Return (X, Y) of the center of cell containing provided text 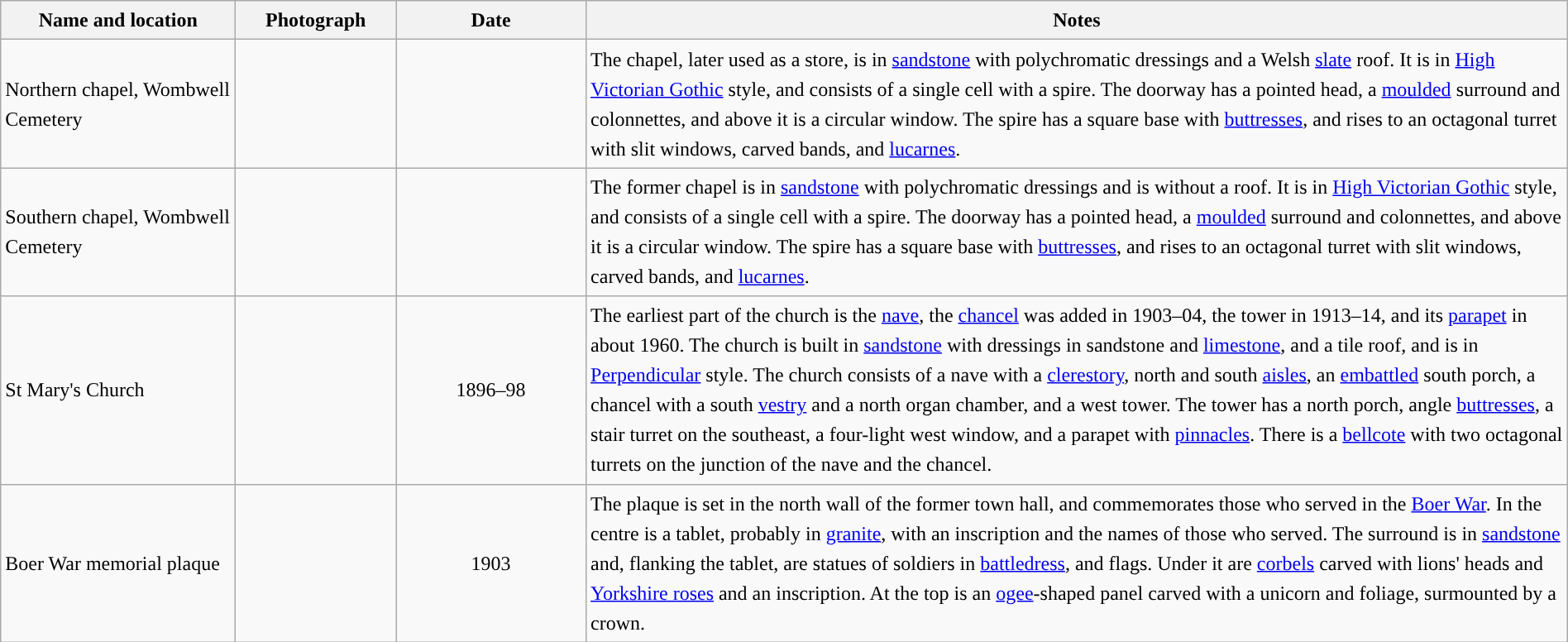
Date (491, 20)
Notes (1077, 20)
Photograph (316, 20)
1896–98 (491, 390)
St Mary's Church (118, 390)
Southern chapel, Wombwell Cemetery (118, 232)
1903 (491, 563)
Northern chapel, Wombwell Cemetery (118, 104)
Boer War memorial plaque (118, 563)
Name and location (118, 20)
